Find where the given text appears and provide that cell's center as [X, Y] coordinate. 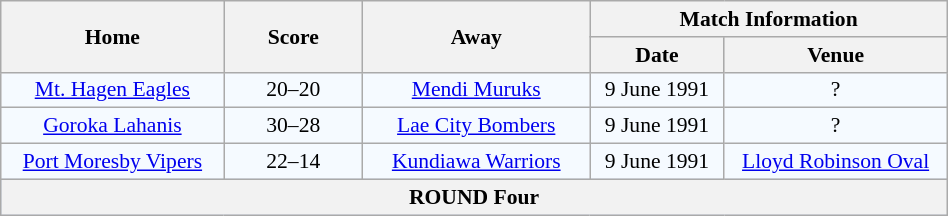
Goroka Lahanis [112, 126]
Lloyd Robinson Oval [836, 162]
Away [476, 36]
Date [657, 55]
ROUND Four [474, 197]
22–14 [293, 162]
Venue [836, 55]
30–28 [293, 126]
Lae City Bombers [476, 126]
Kundiawa Warriors [476, 162]
Mendi Muruks [476, 90]
Port Moresby Vipers [112, 162]
Score [293, 36]
Home [112, 36]
Mt. Hagen Eagles [112, 90]
20–20 [293, 90]
Match Information [768, 19]
